Identify which cell holds the provided text, then report its [x, y] central coordinate. 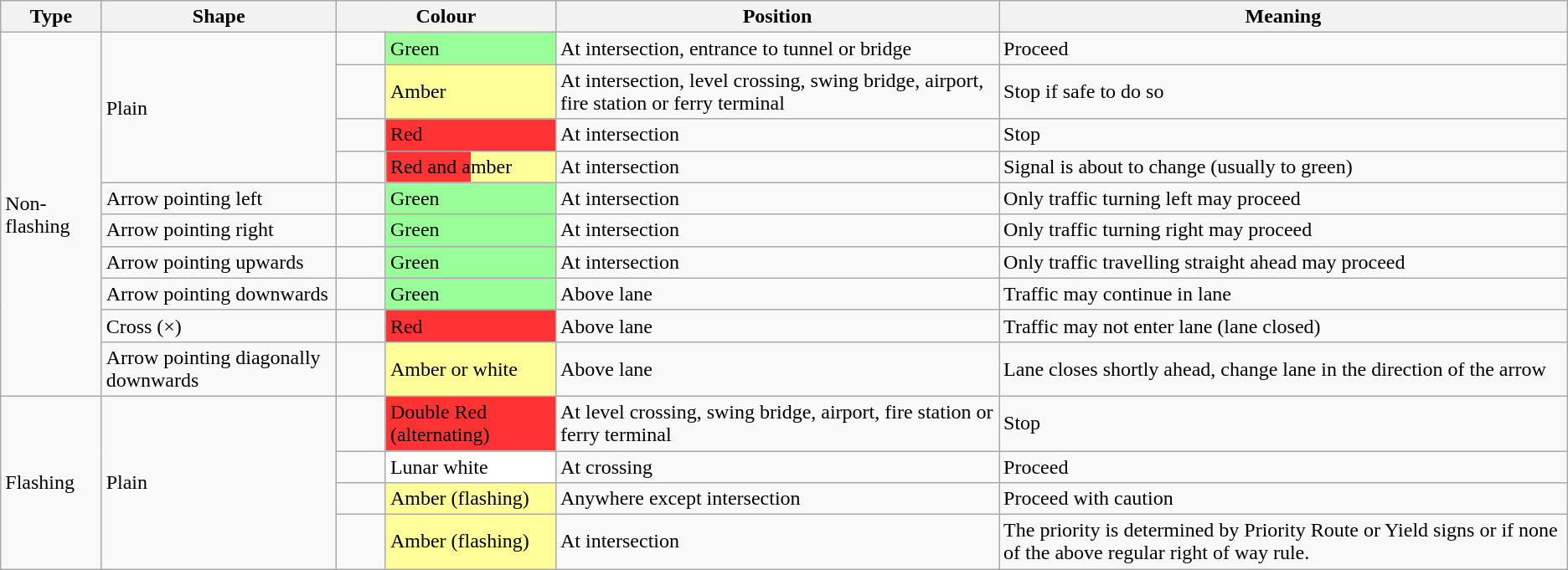
Amber or white [471, 368]
Arrow pointing right [219, 230]
Only traffic turning right may proceed [1283, 230]
Colour [446, 17]
Amber [471, 92]
Double Red (alternating) [471, 424]
Lane closes shortly ahead, change lane in the direction of the arrow [1283, 368]
Non-flashing [51, 214]
Flashing [51, 482]
Arrow pointing left [219, 198]
Traffic may not enter lane (lane closed) [1283, 326]
Arrow pointing downwards [219, 294]
At intersection, entrance to tunnel or bridge [777, 49]
Arrow pointing diagonally downwards [219, 368]
Proceed with caution [1283, 499]
Position [777, 17]
Type [51, 17]
At crossing [777, 466]
Only traffic turning left may proceed [1283, 198]
Cross (×) [219, 326]
Lunar white [471, 466]
The priority is determined by Priority Route or Yield signs or if none of the above regular right of way rule. [1283, 542]
Anywhere except intersection [777, 499]
At intersection, level crossing, swing bridge, airport, fire station or ferry terminal [777, 92]
Only traffic travelling straight ahead may proceed [1283, 262]
Shape [219, 17]
Red and amber [471, 167]
Stop if safe to do so [1283, 92]
Traffic may continue in lane [1283, 294]
Arrow pointing upwards [219, 262]
Signal is about to change (usually to green) [1283, 167]
Meaning [1283, 17]
At level crossing, swing bridge, airport, fire station or ferry terminal [777, 424]
